Pinpoint the cell where the given text exists, returning its [X, Y] midpoint coordinate. 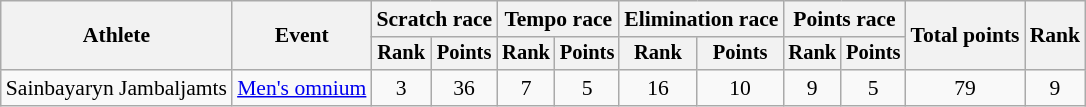
16 [658, 88]
7 [526, 88]
3 [400, 88]
Event [302, 36]
36 [464, 88]
Elimination race [701, 19]
Sainbayaryn Jambaljamts [116, 88]
Tempo race [558, 19]
10 [740, 88]
Scratch race [434, 19]
Total points [964, 36]
Men's omnium [302, 88]
Athlete [116, 36]
Points race [844, 19]
79 [964, 88]
